Pinpoint the cell where the given text exists, returning its [x, y] midpoint coordinate. 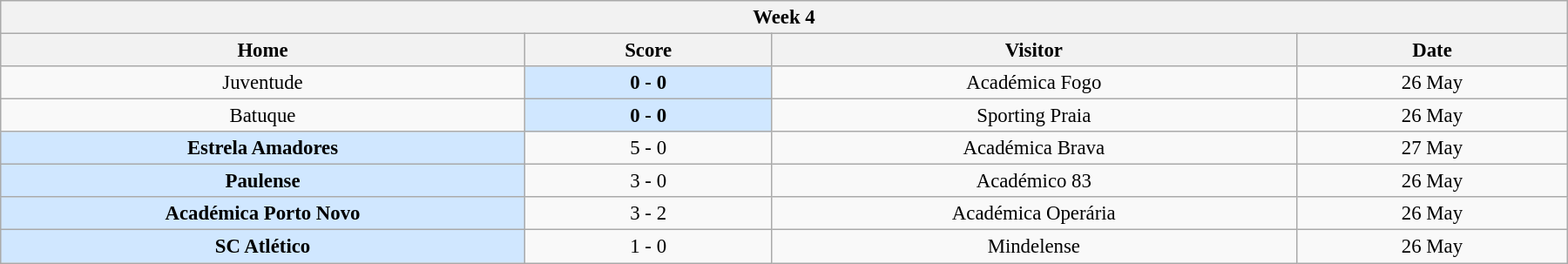
Académico 83 [1033, 181]
Week 4 [784, 17]
Sporting Praia [1033, 116]
Académica Brava [1033, 148]
SC Atlético [263, 247]
Date [1432, 51]
1 - 0 [648, 247]
Mindelense [1033, 247]
3 - 0 [648, 181]
Juventude [263, 83]
Home [263, 51]
27 May [1432, 148]
Académica Operária [1033, 213]
Score [648, 51]
Visitor [1033, 51]
Batuque [263, 116]
5 - 0 [648, 148]
Académica Porto Novo [263, 213]
Estrela Amadores [263, 148]
3 - 2 [648, 213]
Académica Fogo [1033, 83]
Paulense [263, 181]
